Pinpoint the cell where the given text exists, returning its [X, Y] midpoint coordinate. 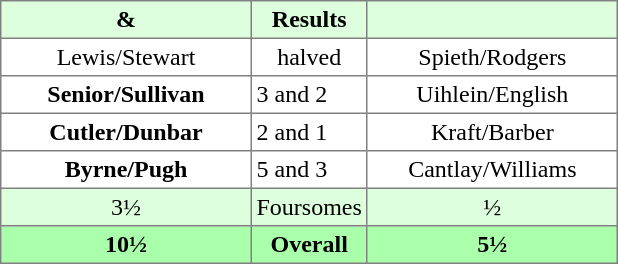
Foursomes [309, 207]
2 and 1 [309, 132]
halved [309, 57]
& [126, 20]
3½ [126, 207]
Byrne/Pugh [126, 170]
Lewis/Stewart [126, 57]
Senior/Sullivan [126, 95]
Uihlein/English [492, 95]
Spieth/Rodgers [492, 57]
½ [492, 207]
10½ [126, 245]
5 and 3 [309, 170]
Results [309, 20]
5½ [492, 245]
Kraft/Barber [492, 132]
Overall [309, 245]
Cutler/Dunbar [126, 132]
3 and 2 [309, 95]
Cantlay/Williams [492, 170]
